Extract the (x, y) coordinate from the center of the cell holding the provided text.  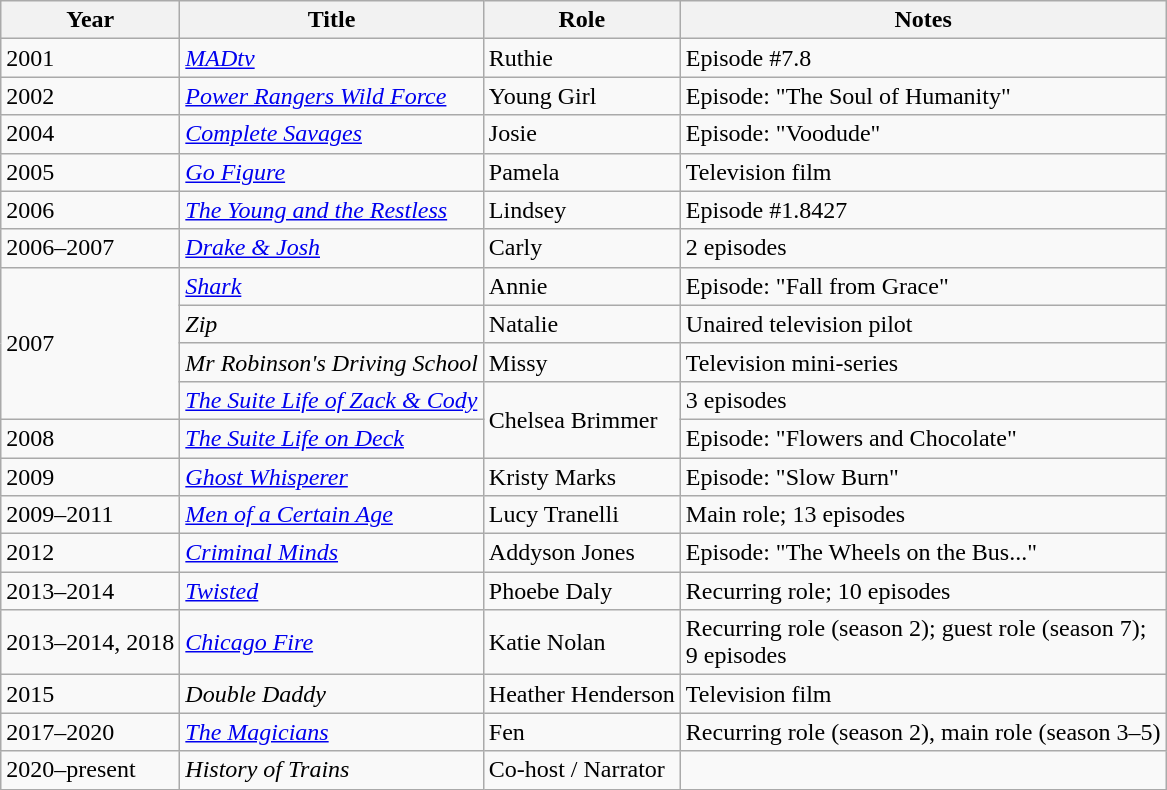
Chelsea Brimmer (582, 419)
Episode: "Slow Burn" (923, 477)
Lucy Tranelli (582, 515)
The Suite Life of Zack & Cody (332, 400)
Fen (582, 732)
2004 (90, 134)
2008 (90, 438)
2006 (90, 210)
3 episodes (923, 400)
Year (90, 20)
Natalie (582, 324)
Episode: "Flowers and Chocolate" (923, 438)
2009–2011 (90, 515)
Lindsey (582, 210)
Ghost Whisperer (332, 477)
Annie (582, 286)
2006–2007 (90, 248)
Complete Savages (332, 134)
Power Rangers Wild Force (332, 96)
Missy (582, 362)
Men of a Certain Age (332, 515)
The Magicians (332, 732)
2017–2020 (90, 732)
Notes (923, 20)
Episode: "The Wheels on the Bus..." (923, 553)
Recurring role (season 2), main role (season 3–5) (923, 732)
Addyson Jones (582, 553)
Main role; 13 episodes (923, 515)
2020–present (90, 770)
Phoebe Daly (582, 591)
Go Figure (332, 172)
2 episodes (923, 248)
2013–2014, 2018 (90, 642)
2015 (90, 694)
Young Girl (582, 96)
Episode: "Voodude" (923, 134)
Role (582, 20)
Episode #7.8 (923, 58)
The Young and the Restless (332, 210)
The Suite Life on Deck (332, 438)
Co-host / Narrator (582, 770)
Episode: "Fall from Grace" (923, 286)
Double Daddy (332, 694)
Kristy Marks (582, 477)
2009 (90, 477)
2002 (90, 96)
2005 (90, 172)
Katie Nolan (582, 642)
Chicago Fire (332, 642)
Mr Robinson's Driving School (332, 362)
Shark (332, 286)
2012 (90, 553)
2013–2014 (90, 591)
Josie (582, 134)
2007 (90, 343)
Twisted (332, 591)
Heather Henderson (582, 694)
Episode: "The Soul of Humanity" (923, 96)
Recurring role; 10 episodes (923, 591)
Zip (332, 324)
Television mini-series (923, 362)
Ruthie (582, 58)
Episode #1.8427 (923, 210)
Unaired television pilot (923, 324)
Title (332, 20)
Carly (582, 248)
History of Trains (332, 770)
Recurring role (season 2); guest role (season 7); 9 episodes (923, 642)
Pamela (582, 172)
2001 (90, 58)
Drake & Josh (332, 248)
Criminal Minds (332, 553)
MADtv (332, 58)
